Determine the (X, Y) coordinate at the center of the cell enclosing the given text.  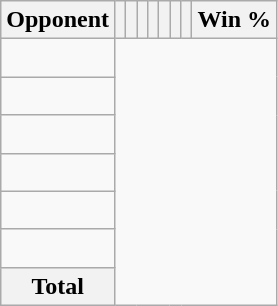
Win % (234, 20)
Opponent (58, 20)
Total (58, 286)
